For the text-containing cell, return its midpoint in (X, Y) coordinate format. 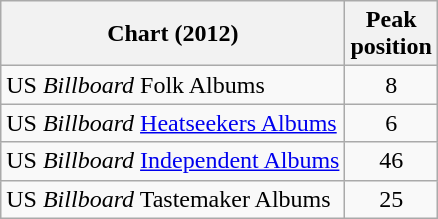
6 (391, 123)
US Billboard Folk Albums (173, 85)
46 (391, 161)
US Billboard Independent Albums (173, 161)
8 (391, 85)
US Billboard Tastemaker Albums (173, 199)
Chart (2012) (173, 34)
Peakposition (391, 34)
US Billboard Heatseekers Albums (173, 123)
25 (391, 199)
